Pinpoint the cell where the given text exists, returning its [x, y] midpoint coordinate. 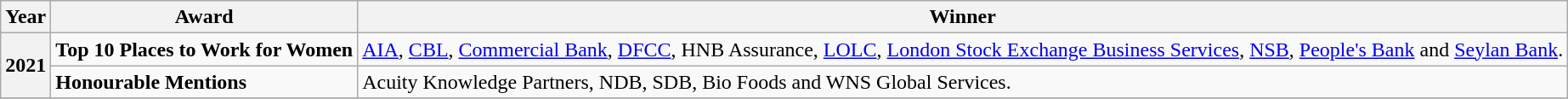
AIA, CBL, Commercial Bank, DFCC, HNB Assurance, LOLC, London Stock Exchange Business Services, NSB, People's Bank and Seylan Bank. [963, 49]
Winner [963, 17]
Acuity Knowledge Partners, NDB, SDB, Bio Foods and WNS Global Services. [963, 82]
Top 10 Places to Work for Women [204, 49]
Award [204, 17]
2021 [25, 66]
Honourable Mentions [204, 82]
Year [25, 17]
